Return the [X, Y] coordinate for the center point of the cell that contains the specified text.  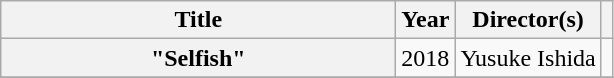
Year [426, 20]
Director(s) [528, 20]
Title [198, 20]
"Selfish" [198, 58]
2018 [426, 58]
Yusuke Ishida [528, 58]
